Identify which cell holds the provided text, then report its (X, Y) central coordinate. 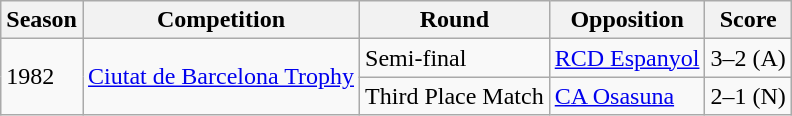
RCD Espanyol (627, 58)
Opposition (627, 20)
2–1 (N) (748, 96)
Season (42, 20)
CA Osasuna (627, 96)
Round (455, 20)
Score (748, 20)
Ciutat de Barcelona Trophy (220, 77)
3–2 (A) (748, 58)
1982 (42, 77)
Semi-final (455, 58)
Third Place Match (455, 96)
Competition (220, 20)
